Capture the cell that displays the provided text and extract its (x, y) central coordinate. 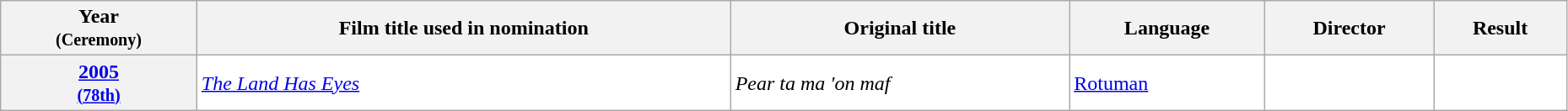
Year(Ceremony) (100, 29)
Film title used in nomination (464, 29)
Language (1167, 29)
The Land Has Eyes (464, 82)
Result (1501, 29)
Director (1349, 29)
Rotuman (1167, 82)
Pear ta ma 'on maf (900, 82)
2005(78th) (100, 82)
Original title (900, 29)
